Detect which cell encompasses the target text, then output its [X, Y] center coordinate. 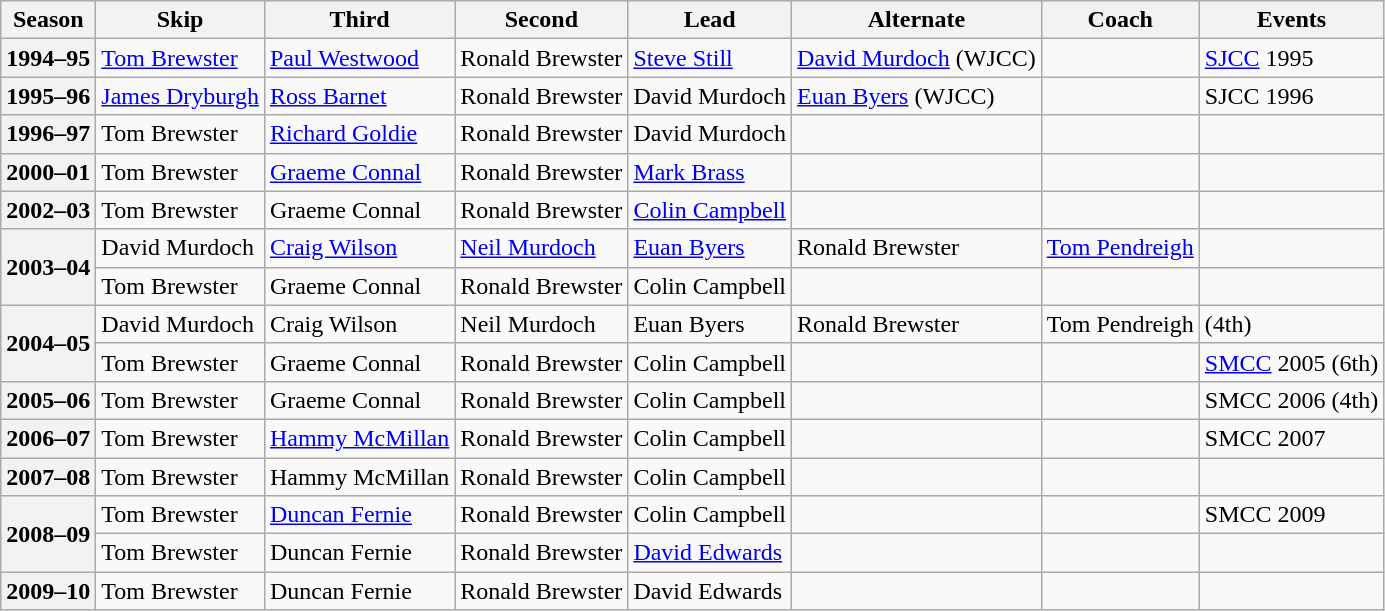
Euan Byers (WJCC) [917, 96]
Steve Still [710, 58]
Lead [710, 20]
David Murdoch (WJCC) [917, 58]
2007–08 [48, 477]
2006–07 [48, 438]
2003–04 [48, 267]
SMCC 2009 [1291, 515]
2008–09 [48, 534]
Season [48, 20]
SMCC 2006 (4th) [1291, 400]
Paul Westwood [359, 58]
2002–03 [48, 210]
SMCC 2007 [1291, 438]
Ross Barnet [359, 96]
Events [1291, 20]
2005–06 [48, 400]
Third [359, 20]
1995–96 [48, 96]
Skip [180, 20]
SJCC 1995 [1291, 58]
1996–97 [48, 134]
2000–01 [48, 172]
(4th) [1291, 324]
2004–05 [48, 343]
James Dryburgh [180, 96]
Second [542, 20]
2009–10 [48, 591]
Richard Goldie [359, 134]
1994–95 [48, 58]
SMCC 2005 (6th) [1291, 362]
SJCC 1996 [1291, 96]
Mark Brass [710, 172]
Coach [1120, 20]
Alternate [917, 20]
